Extract the [x, y] coordinate from the center of the cell holding the provided text.  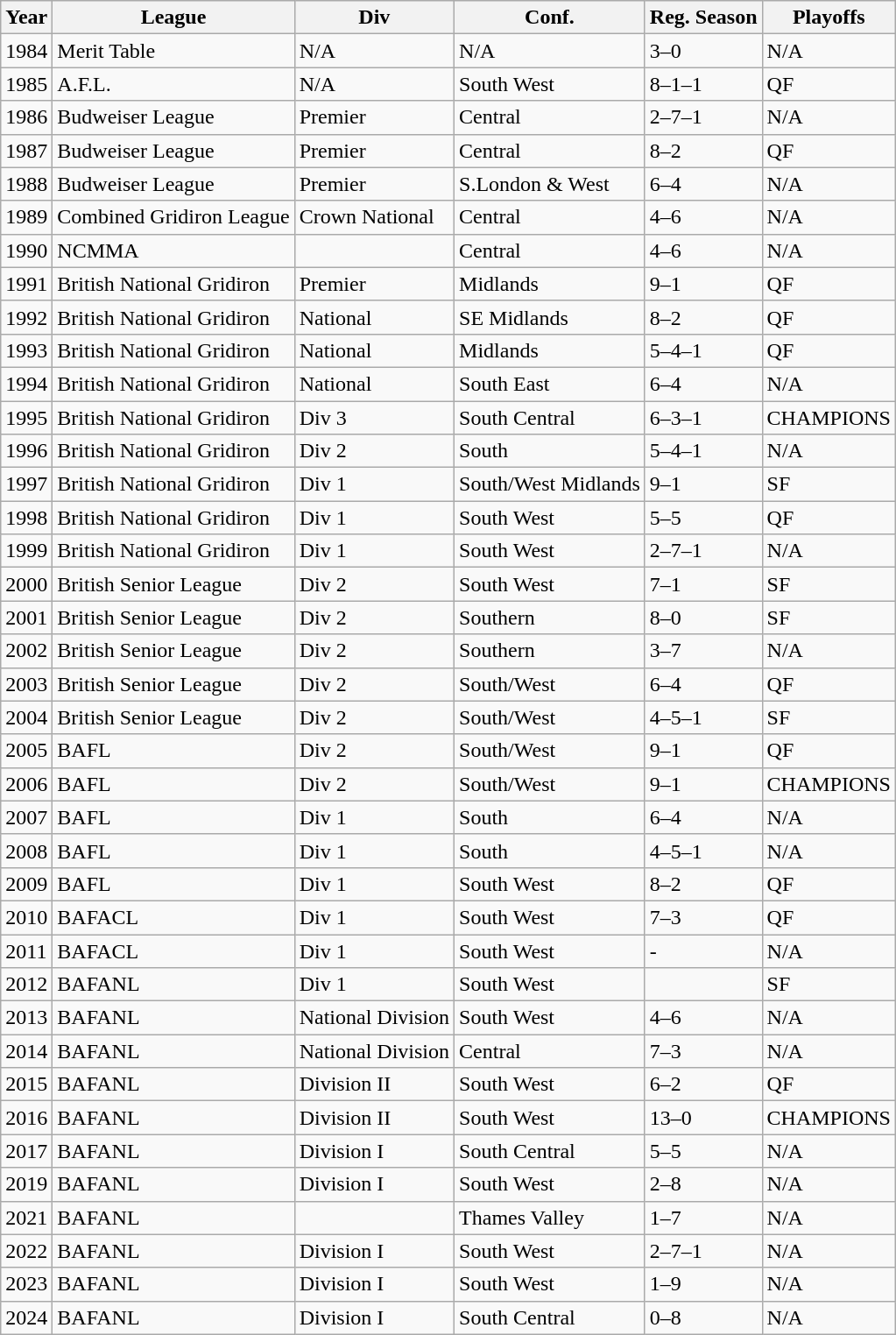
2007 [26, 817]
Crown National [374, 217]
Year [26, 18]
Combined Gridiron League [173, 217]
2009 [26, 884]
1986 [26, 117]
2016 [26, 1118]
1995 [26, 418]
1996 [26, 451]
South East [550, 384]
1993 [26, 350]
South/West Midlands [550, 484]
1994 [26, 384]
2023 [26, 1284]
0–8 [703, 1317]
2006 [26, 784]
1991 [26, 284]
NCMMA [173, 251]
A.F.L. [173, 84]
2012 [26, 985]
1990 [26, 251]
2015 [26, 1084]
8–1–1 [703, 84]
2–8 [703, 1184]
Div [374, 18]
2000 [26, 584]
2001 [26, 618]
2021 [26, 1218]
2002 [26, 651]
2004 [26, 717]
1997 [26, 484]
- [703, 950]
Reg. Season [703, 18]
2010 [26, 917]
6–3–1 [703, 418]
2014 [26, 1051]
3–7 [703, 651]
2024 [26, 1317]
1992 [26, 317]
Playoffs [829, 18]
1988 [26, 184]
1984 [26, 51]
2008 [26, 851]
Conf. [550, 18]
2003 [26, 684]
2022 [26, 1251]
1985 [26, 84]
S.London & West [550, 184]
SE Midlands [550, 317]
7–1 [703, 584]
2013 [26, 1018]
6–2 [703, 1084]
1–9 [703, 1284]
2005 [26, 751]
League [173, 18]
1989 [26, 217]
Merit Table [173, 51]
2019 [26, 1184]
8–0 [703, 618]
1998 [26, 518]
1999 [26, 551]
Div 3 [374, 418]
2017 [26, 1151]
Thames Valley [550, 1218]
3–0 [703, 51]
1–7 [703, 1218]
13–0 [703, 1118]
1987 [26, 151]
2011 [26, 950]
